Scan for the cell matching the given text and deliver its (X, Y) coordinate at center. 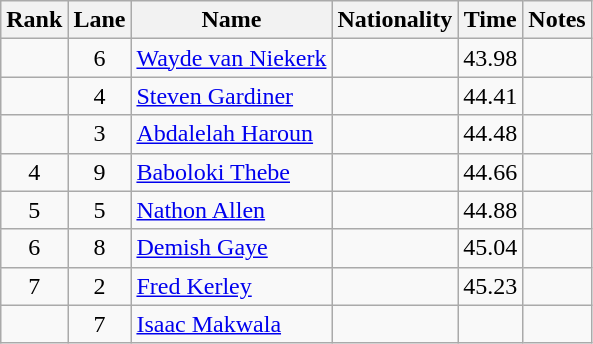
Name (232, 20)
Notes (557, 20)
Abdalelah Haroun (232, 134)
9 (100, 172)
Nathon Allen (232, 210)
Isaac Makwala (232, 324)
Lane (100, 20)
44.48 (490, 134)
Baboloki Thebe (232, 172)
43.98 (490, 58)
2 (100, 286)
Nationality (395, 20)
45.23 (490, 286)
45.04 (490, 248)
Time (490, 20)
Demish Gaye (232, 248)
Fred Kerley (232, 286)
Steven Gardiner (232, 96)
44.88 (490, 210)
44.66 (490, 172)
Rank (34, 20)
3 (100, 134)
44.41 (490, 96)
8 (100, 248)
Wayde van Niekerk (232, 58)
